Output the [x, y] coordinate of the center of the cell containing the given text.  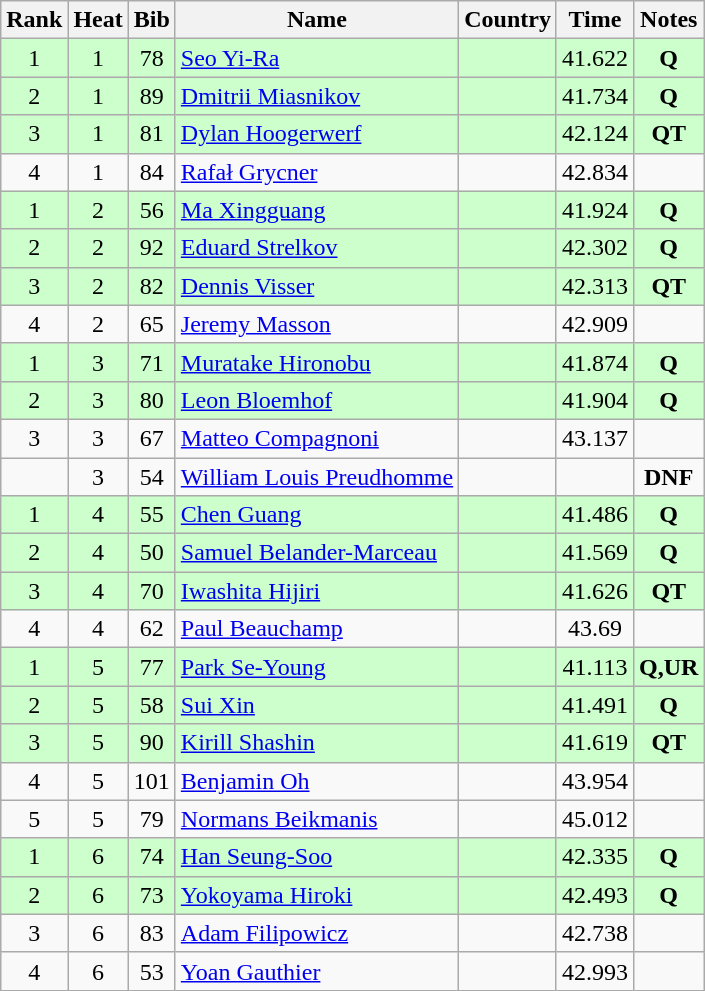
92 [152, 248]
Normans Beikmanis [316, 819]
82 [152, 286]
Muratake Hironobu [316, 362]
Han Seung-Soo [316, 857]
90 [152, 743]
65 [152, 324]
81 [152, 134]
DNF [669, 477]
62 [152, 629]
42.313 [594, 286]
Time [594, 20]
43.69 [594, 629]
Park Se-Young [316, 667]
Name [316, 20]
56 [152, 210]
41.626 [594, 591]
41.619 [594, 743]
Benjamin Oh [316, 781]
Notes [669, 20]
William Louis Preudhomme [316, 477]
45.012 [594, 819]
Matteo Compagnoni [316, 438]
Rank [34, 20]
58 [152, 705]
Bib [152, 20]
Dylan Hoogerwerf [316, 134]
43.137 [594, 438]
42.834 [594, 172]
Dmitrii Miasnikov [316, 96]
42.124 [594, 134]
Seo Yi-Ra [316, 58]
42.909 [594, 324]
Adam Filipowicz [316, 933]
Leon Bloemhof [316, 400]
79 [152, 819]
83 [152, 933]
101 [152, 781]
Paul Beauchamp [316, 629]
41.486 [594, 515]
Q,UR [669, 667]
41.734 [594, 96]
Iwashita Hijiri [316, 591]
Kirill Shashin [316, 743]
42.302 [594, 248]
Yoan Gauthier [316, 971]
41.113 [594, 667]
54 [152, 477]
55 [152, 515]
42.738 [594, 933]
41.924 [594, 210]
77 [152, 667]
74 [152, 857]
42.493 [594, 895]
41.904 [594, 400]
70 [152, 591]
71 [152, 362]
Yokoyama Hiroki [316, 895]
Rafał Grycner [316, 172]
50 [152, 553]
41.622 [594, 58]
Jeremy Masson [316, 324]
53 [152, 971]
42.993 [594, 971]
73 [152, 895]
41.874 [594, 362]
41.569 [594, 553]
Eduard Strelkov [316, 248]
Country [508, 20]
Heat [98, 20]
78 [152, 58]
42.335 [594, 857]
43.954 [594, 781]
89 [152, 96]
Chen Guang [316, 515]
80 [152, 400]
41.491 [594, 705]
Ma Xingguang [316, 210]
67 [152, 438]
84 [152, 172]
Samuel Belander-Marceau [316, 553]
Dennis Visser [316, 286]
Sui Xin [316, 705]
